Capture the cell that displays the provided text and extract its [X, Y] central coordinate. 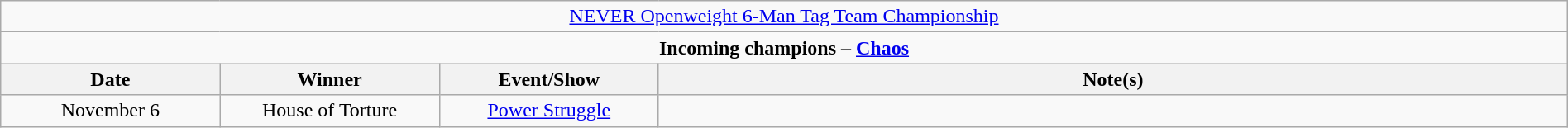
House of Torture [329, 111]
Note(s) [1113, 79]
Winner [329, 79]
NEVER Openweight 6-Man Tag Team Championship [784, 17]
Power Struggle [549, 111]
Date [111, 79]
Incoming champions – Chaos [784, 48]
Event/Show [549, 79]
November 6 [111, 111]
